Identify which cell holds the provided text, then report its (X, Y) central coordinate. 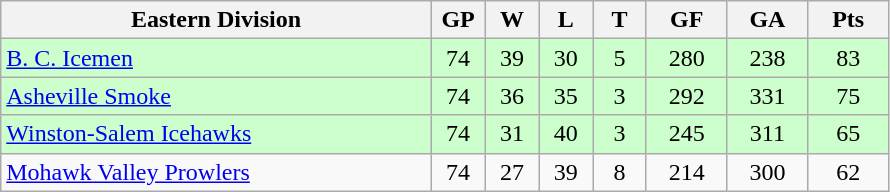
L (566, 20)
27 (512, 172)
Pts (848, 20)
36 (512, 96)
Mohawk Valley Prowlers (216, 172)
Winston-Salem Icehawks (216, 134)
Eastern Division (216, 20)
35 (566, 96)
8 (620, 172)
300 (768, 172)
B. C. Icemen (216, 58)
Asheville Smoke (216, 96)
65 (848, 134)
5 (620, 58)
GP (458, 20)
83 (848, 58)
31 (512, 134)
40 (566, 134)
331 (768, 96)
W (512, 20)
214 (686, 172)
GF (686, 20)
245 (686, 134)
30 (566, 58)
62 (848, 172)
311 (768, 134)
T (620, 20)
238 (768, 58)
292 (686, 96)
75 (848, 96)
GA (768, 20)
280 (686, 58)
